Pinpoint the cell where the given text exists, returning its (X, Y) midpoint coordinate. 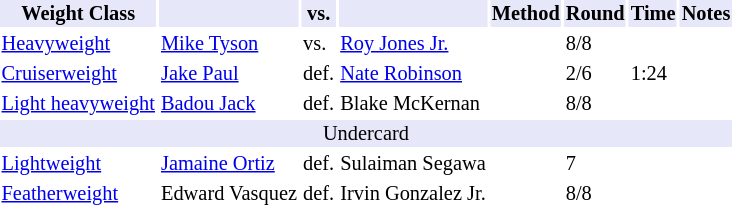
Nate Robinson (414, 74)
1:24 (653, 74)
Round (595, 14)
Roy Jones Jr. (414, 44)
Cruiserweight (78, 74)
Lightweight (78, 164)
Sulaiman Segawa (414, 164)
Badou Jack (228, 104)
Weight Class (78, 14)
Heavyweight (78, 44)
Mike Tyson (228, 44)
Blake McKernan (414, 104)
Method (526, 14)
7 (595, 164)
Jake Paul (228, 74)
Light heavyweight (78, 104)
Time (653, 14)
Undercard (366, 134)
Notes (706, 14)
Jamaine Ortiz (228, 164)
2/6 (595, 74)
